Search for the cell housing the specified text and yield its [x, y] center coordinate. 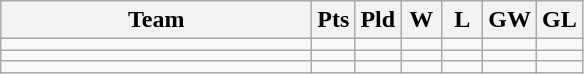
W [422, 20]
Team [156, 20]
L [462, 20]
GW [510, 20]
GL [559, 20]
Pts [334, 20]
Pld [378, 20]
